For the text-containing cell, return its midpoint in (x, y) coordinate format. 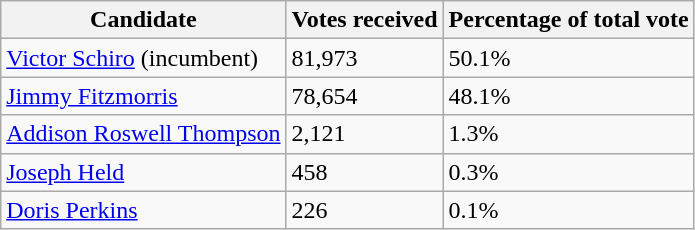
1.3% (568, 134)
Candidate (144, 20)
0.1% (568, 210)
81,973 (364, 58)
0.3% (568, 172)
Victor Schiro (incumbent) (144, 58)
78,654 (364, 96)
Doris Perkins (144, 210)
458 (364, 172)
2,121 (364, 134)
Addison Roswell Thompson (144, 134)
48.1% (568, 96)
Jimmy Fitzmorris (144, 96)
226 (364, 210)
50.1% (568, 58)
Percentage of total vote (568, 20)
Votes received (364, 20)
Joseph Held (144, 172)
